Return the [X, Y] coordinate for the center point of the cell that contains the specified text.  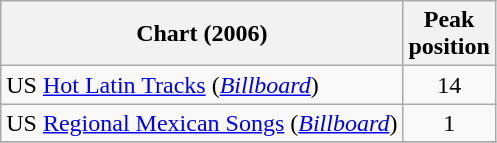
14 [449, 85]
US Hot Latin Tracks (Billboard) [202, 85]
Chart (2006) [202, 34]
Peakposition [449, 34]
US Regional Mexican Songs (Billboard) [202, 123]
1 [449, 123]
